Detect which cell encompasses the target text, then output its (X, Y) center coordinate. 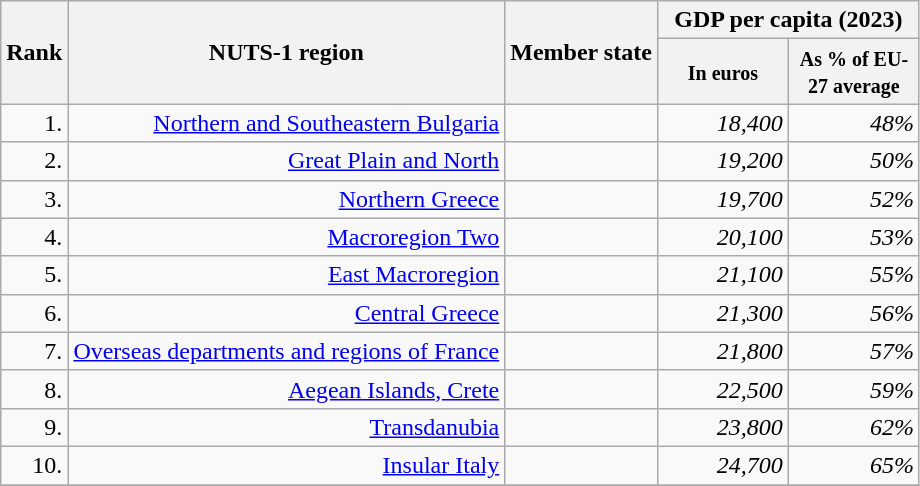
21,100 (722, 275)
Transdanubia (286, 427)
Member state (582, 52)
6. (34, 313)
48% (854, 123)
Great Plain and North (286, 161)
22,500 (722, 389)
Insular Italy (286, 465)
2. (34, 161)
62% (854, 427)
20,100 (722, 237)
52% (854, 199)
21,800 (722, 351)
Northern Greece (286, 199)
Macroregion Two (286, 237)
As % of EU-27 average (854, 72)
In euros (722, 72)
3. (34, 199)
21,300 (722, 313)
East Macroregion (286, 275)
57% (854, 351)
10. (34, 465)
8. (34, 389)
Aegean Islands, Crete (286, 389)
18,400 (722, 123)
4. (34, 237)
GDP per capita (2023) (788, 20)
50% (854, 161)
19,700 (722, 199)
Central Greece (286, 313)
1. (34, 123)
24,700 (722, 465)
55% (854, 275)
59% (854, 389)
53% (854, 237)
9. (34, 427)
56% (854, 313)
65% (854, 465)
Overseas departments and regions of France (286, 351)
5. (34, 275)
Rank (34, 52)
23,800 (722, 427)
NUTS-1 region (286, 52)
7. (34, 351)
Northern and Southeastern Bulgaria (286, 123)
19,200 (722, 161)
